Identify which cell holds the provided text, then report its (x, y) central coordinate. 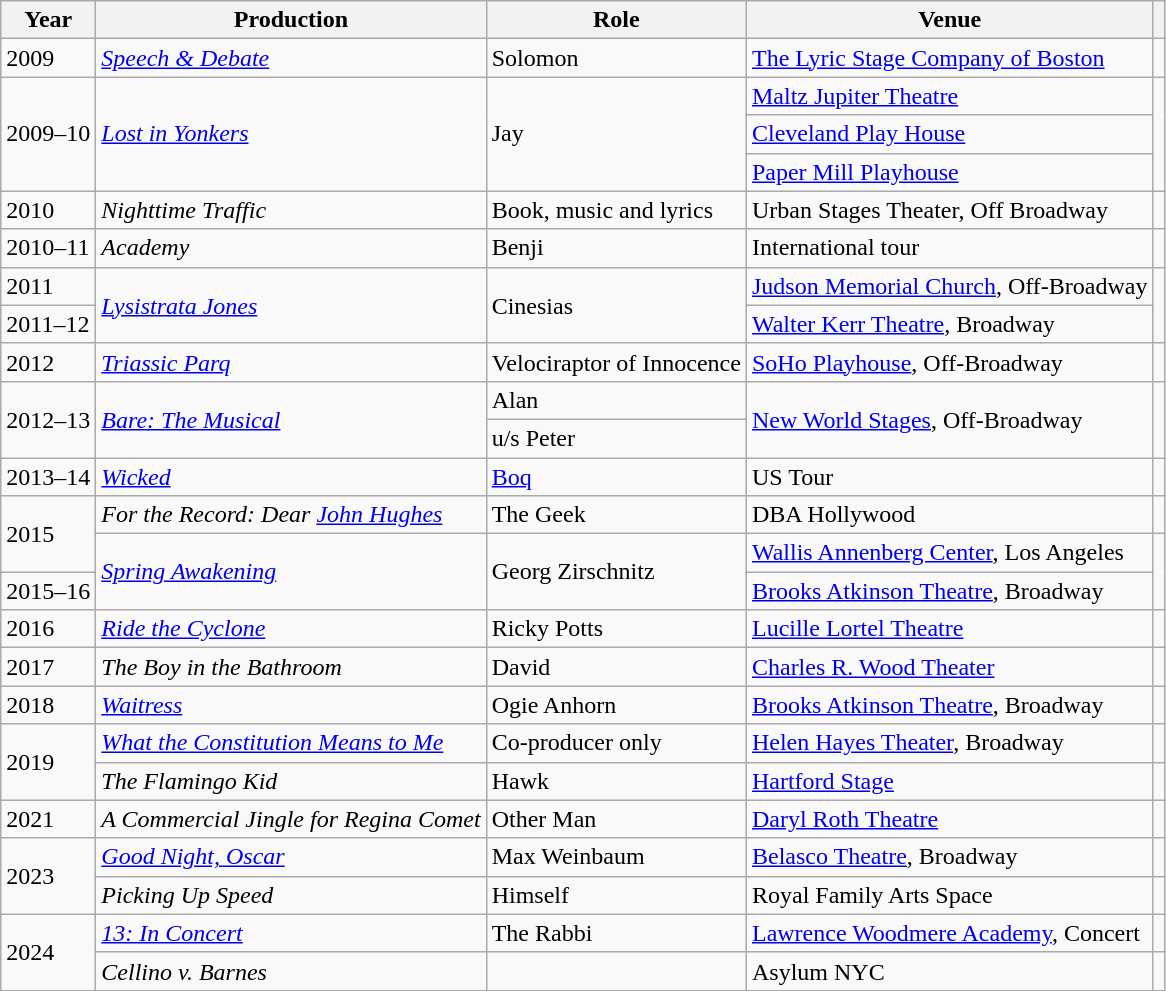
What the Constitution Means to Me (291, 743)
Solomon (616, 58)
Ricky Potts (616, 629)
SoHo Playhouse, Off-Broadway (950, 362)
13: In Concert (291, 933)
Max Weinbaum (616, 857)
Triassic Parq (291, 362)
Role (616, 20)
Lysistrata Jones (291, 305)
2023 (48, 876)
2011 (48, 286)
u/s Peter (616, 438)
Nighttime Traffic (291, 210)
Co-producer only (616, 743)
Picking Up Speed (291, 895)
Charles R. Wood Theater (950, 667)
A Commercial Jingle for Regina Comet (291, 819)
2015–16 (48, 591)
Venue (950, 20)
Lawrence Woodmere Academy, Concert (950, 933)
2009 (48, 58)
Lost in Yonkers (291, 134)
Lucille Lortel Theatre (950, 629)
2021 (48, 819)
The Flamingo Kid (291, 781)
International tour (950, 248)
Cinesias (616, 305)
The Boy in the Bathroom (291, 667)
Helen Hayes Theater, Broadway (950, 743)
Asylum NYC (950, 971)
2011–12 (48, 324)
Hartford Stage (950, 781)
2009–10 (48, 134)
Bare: The Musical (291, 419)
Speech & Debate (291, 58)
US Tour (950, 477)
Himself (616, 895)
Paper Mill Playhouse (950, 172)
2015 (48, 534)
Judson Memorial Church, Off-Broadway (950, 286)
The Geek (616, 515)
David (616, 667)
Benji (616, 248)
2012–13 (48, 419)
Hawk (616, 781)
Boq (616, 477)
Walter Kerr Theatre, Broadway (950, 324)
Production (291, 20)
DBA Hollywood (950, 515)
Cleveland Play House (950, 134)
Academy (291, 248)
For the Record: Dear John Hughes (291, 515)
Velociraptor of Innocence (616, 362)
The Rabbi (616, 933)
Alan (616, 400)
2024 (48, 952)
Maltz Jupiter Theatre (950, 96)
Waitress (291, 705)
Wallis Annenberg Center, Los Angeles (950, 553)
Other Man (616, 819)
2012 (48, 362)
Royal Family Arts Space (950, 895)
Urban Stages Theater, Off Broadway (950, 210)
Jay (616, 134)
The Lyric Stage Company of Boston (950, 58)
Daryl Roth Theatre (950, 819)
Belasco Theatre, Broadway (950, 857)
Ride the Cyclone (291, 629)
Good Night, Oscar (291, 857)
New World Stages, Off-Broadway (950, 419)
Cellino v. Barnes (291, 971)
2017 (48, 667)
2010–11 (48, 248)
Book, music and lyrics (616, 210)
Ogie Anhorn (616, 705)
Spring Awakening (291, 572)
Georg Zirschnitz (616, 572)
2016 (48, 629)
2018 (48, 705)
2019 (48, 762)
2010 (48, 210)
Wicked (291, 477)
2013–14 (48, 477)
Year (48, 20)
